Identify which cell holds the provided text, then report its (x, y) central coordinate. 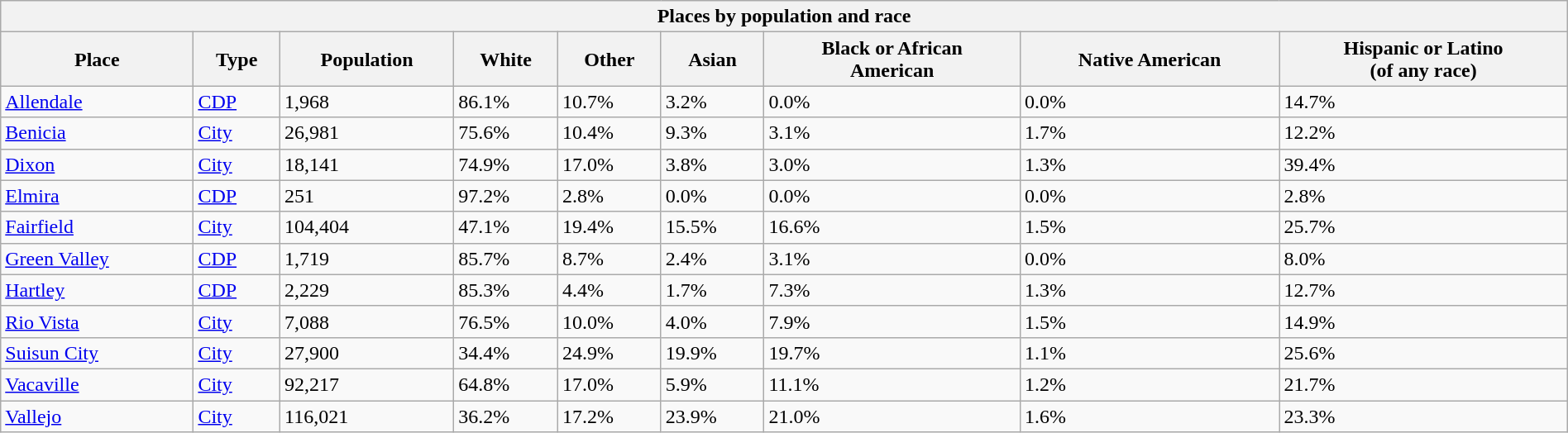
3.2% (713, 102)
Other (609, 59)
1,719 (367, 259)
26,981 (367, 133)
3.0% (892, 164)
64.8% (506, 384)
17.2% (609, 416)
76.5% (506, 321)
Rio Vista (98, 321)
21.7% (1423, 384)
104,404 (367, 227)
23.3% (1423, 416)
8.7% (609, 259)
85.7% (506, 259)
7.3% (892, 290)
97.2% (506, 196)
Type (237, 59)
Native American (1150, 59)
18,141 (367, 164)
21.0% (892, 416)
Benicia (98, 133)
116,021 (367, 416)
10.0% (609, 321)
4.4% (609, 290)
85.3% (506, 290)
7,088 (367, 321)
23.9% (713, 416)
19.9% (713, 353)
47.1% (506, 227)
White (506, 59)
Vacaville (98, 384)
5.9% (713, 384)
Asian (713, 59)
25.7% (1423, 227)
1,968 (367, 102)
Green Valley (98, 259)
1.1% (1150, 353)
27,900 (367, 353)
2.4% (713, 259)
Black or AfricanAmerican (892, 59)
74.9% (506, 164)
86.1% (506, 102)
16.6% (892, 227)
Fairfield (98, 227)
8.0% (1423, 259)
Allendale (98, 102)
15.5% (713, 227)
10.7% (609, 102)
Vallejo (98, 416)
19.4% (609, 227)
36.2% (506, 416)
Place (98, 59)
24.9% (609, 353)
Dixon (98, 164)
14.7% (1423, 102)
2,229 (367, 290)
11.1% (892, 384)
Population (367, 59)
7.9% (892, 321)
251 (367, 196)
39.4% (1423, 164)
14.9% (1423, 321)
25.6% (1423, 353)
12.7% (1423, 290)
Hispanic or Latino(of any race) (1423, 59)
Hartley (98, 290)
3.8% (713, 164)
Elmira (98, 196)
9.3% (713, 133)
34.4% (506, 353)
Places by population and race (784, 17)
1.6% (1150, 416)
12.2% (1423, 133)
4.0% (713, 321)
10.4% (609, 133)
75.6% (506, 133)
1.2% (1150, 384)
92,217 (367, 384)
Suisun City (98, 353)
19.7% (892, 353)
